Search for the cell housing the specified text and yield its (x, y) center coordinate. 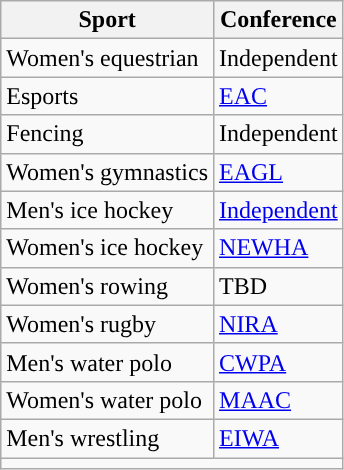
Men's wrestling (108, 438)
EAC (279, 96)
Women's water polo (108, 400)
TBD (279, 286)
MAAC (279, 400)
Sport (108, 20)
EIWA (279, 438)
Women's gymnastics (108, 172)
Women's rugby (108, 324)
Esports (108, 96)
Men's water polo (108, 362)
Women's rowing (108, 286)
Fencing (108, 134)
NIRA (279, 324)
NEWHA (279, 248)
Women's ice hockey (108, 248)
CWPA (279, 362)
Conference (279, 20)
EAGL (279, 172)
Women's equestrian (108, 58)
Men's ice hockey (108, 210)
